Provide the (X, Y) coordinate of the cell's center where the given text is located.  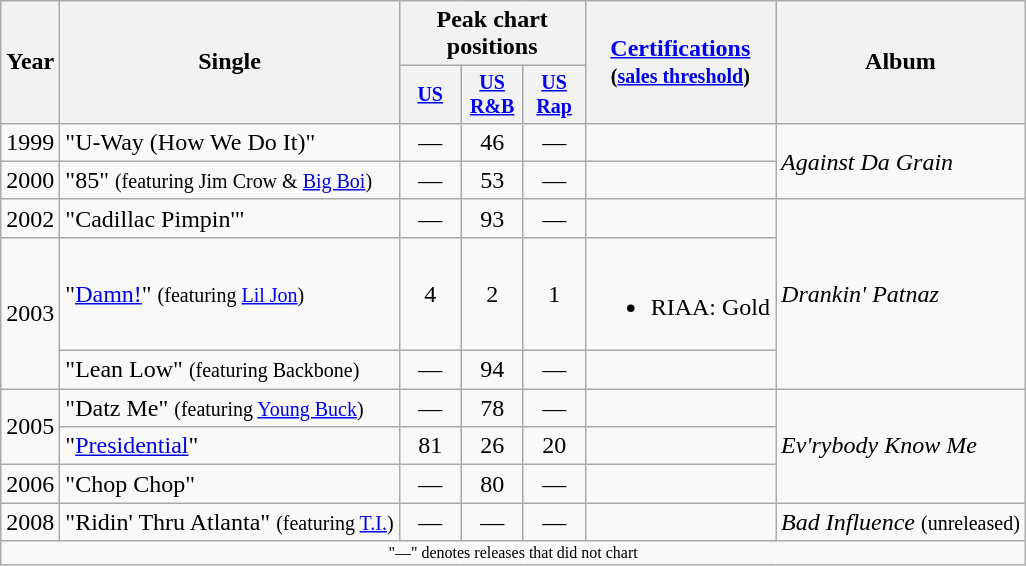
1999 (30, 142)
Peak chart positions (492, 34)
1 (554, 294)
2002 (30, 218)
2003 (30, 312)
81 (430, 446)
"Datz Me" (featuring Young Buck) (230, 408)
80 (492, 484)
2008 (30, 522)
"Ridin' Thru Atlanta" (featuring T.I.) (230, 522)
RIAA: Gold (680, 294)
"Presidential" (230, 446)
Against Da Grain (901, 161)
US (430, 94)
"Chop Chop" (230, 484)
Bad Influence (unreleased) (901, 522)
"Damn!" (featuring Lil Jon) (230, 294)
US Rap (554, 94)
94 (492, 370)
4 (430, 294)
Album (901, 62)
Certifications(sales threshold) (680, 62)
"U-Way (How We Do It)" (230, 142)
78 (492, 408)
26 (492, 446)
Single (230, 62)
2 (492, 294)
"—" denotes releases that did not chart (514, 553)
93 (492, 218)
2006 (30, 484)
Year (30, 62)
US R&B (492, 94)
Drankin' Patnaz (901, 294)
"85" (featuring Jim Crow & Big Boi) (230, 180)
Ev'rybody Know Me (901, 446)
2000 (30, 180)
2005 (30, 427)
"Cadillac Pimpin'" (230, 218)
20 (554, 446)
46 (492, 142)
"Lean Low" (featuring Backbone) (230, 370)
53 (492, 180)
